Provide the [x, y] coordinate of the cell's center where the given text is located.  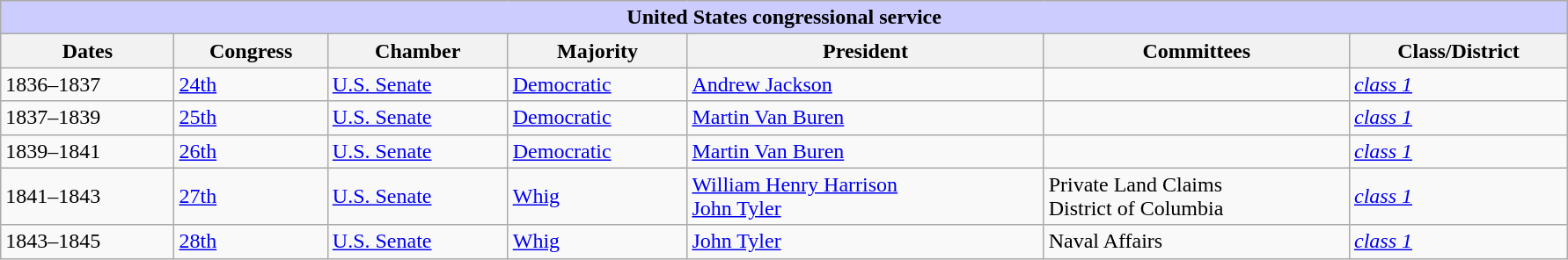
26th [251, 151]
Chamber [417, 51]
1836–1837 [88, 84]
Majority [597, 51]
William Henry HarrisonJohn Tyler [866, 197]
1841–1843 [88, 197]
Congress [251, 51]
Class/District [1458, 51]
1837–1839 [88, 118]
27th [251, 197]
John Tyler [866, 242]
25th [251, 118]
1839–1841 [88, 151]
United States congressional service [785, 18]
Committees [1197, 51]
24th [251, 84]
28th [251, 242]
Dates [88, 51]
Andrew Jackson [866, 84]
1843–1845 [88, 242]
Private Land ClaimsDistrict of Columbia [1197, 197]
Naval Affairs [1197, 242]
President [866, 51]
